Extract the (x, y) coordinate from the center of the cell holding the provided text.  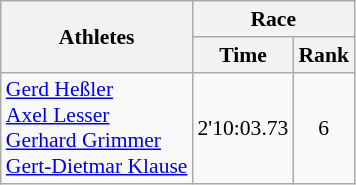
Rank (324, 55)
Athletes (97, 36)
Race (273, 19)
2'10:03.73 (242, 128)
Time (242, 55)
Gerd HeßlerAxel LesserGerhard GrimmerGert-Dietmar Klause (97, 128)
6 (324, 128)
